From the cell containing the given text, extract its center point as [X, Y] coordinate. 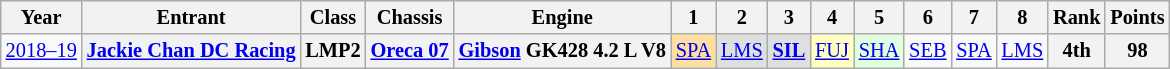
Points [1137, 17]
SEB [928, 51]
LMP2 [332, 51]
Jackie Chan DC Racing [192, 51]
FUJ [832, 51]
1 [694, 17]
Gibson GK428 4.2 L V8 [562, 51]
98 [1137, 51]
5 [879, 17]
7 [974, 17]
4th [1076, 51]
SHA [879, 51]
Oreca 07 [410, 51]
Year [42, 17]
2 [742, 17]
3 [790, 17]
SIL [790, 51]
8 [1023, 17]
4 [832, 17]
Chassis [410, 17]
Class [332, 17]
2018–19 [42, 51]
Entrant [192, 17]
Engine [562, 17]
Rank [1076, 17]
6 [928, 17]
